Pinpoint the cell where the given text exists, returning its [x, y] midpoint coordinate. 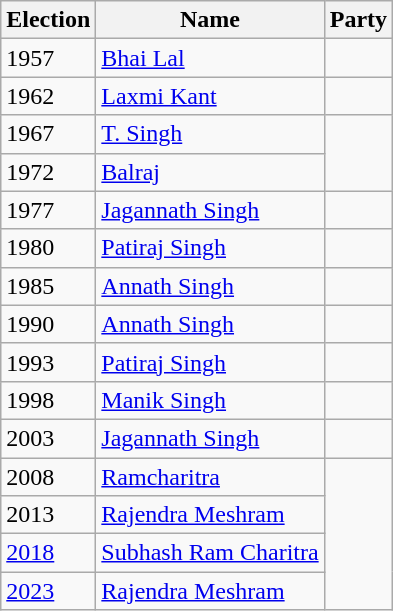
1957 [48, 58]
1990 [48, 324]
T. Singh [210, 134]
Balraj [210, 172]
1980 [48, 248]
1962 [48, 96]
1977 [48, 210]
2003 [48, 438]
1967 [48, 134]
Subhash Ram Charitra [210, 553]
2018 [48, 553]
Bhai Lal [210, 58]
Manik Singh [210, 400]
2013 [48, 515]
Election [48, 20]
1972 [48, 172]
Ramcharitra [210, 477]
2023 [48, 591]
1998 [48, 400]
1993 [48, 362]
Laxmi Kant [210, 96]
Name [210, 20]
1985 [48, 286]
Party [358, 20]
2008 [48, 477]
